Identify which cell holds the provided text, then report its (X, Y) central coordinate. 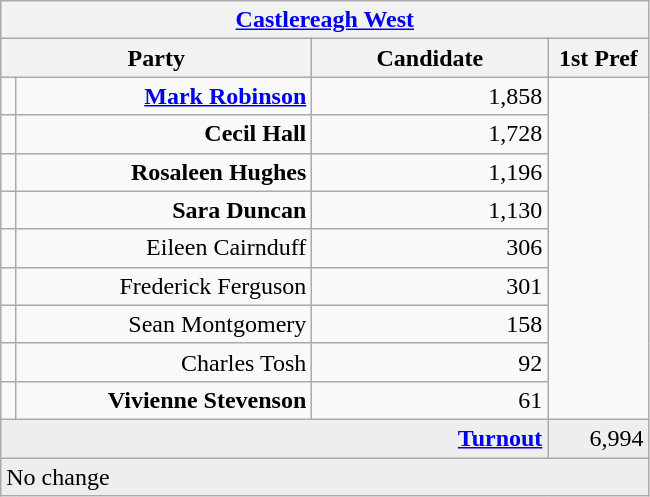
1,196 (430, 172)
Frederick Ferguson (164, 286)
6,994 (598, 438)
Castlereagh West (325, 20)
No change (325, 477)
306 (430, 248)
61 (430, 400)
1,130 (430, 210)
1,728 (430, 134)
Rosaleen Hughes (164, 172)
Party (156, 58)
1st Pref (598, 58)
Sean Montgomery (164, 324)
1,858 (430, 96)
Candidate (430, 58)
Eileen Cairnduff (164, 248)
Mark Robinson (164, 96)
Cecil Hall (164, 134)
301 (430, 286)
92 (430, 362)
Vivienne Stevenson (164, 400)
Sara Duncan (164, 210)
Charles Tosh (164, 362)
158 (430, 324)
Turnout (274, 438)
